Determine the [X, Y] coordinate at the center of the cell enclosing the given text.  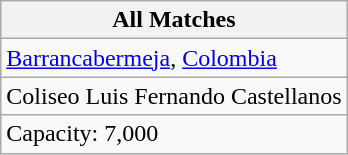
Capacity: 7,000 [174, 134]
Barrancabermeja, Colombia [174, 58]
All Matches [174, 20]
Coliseo Luis Fernando Castellanos [174, 96]
